For the text-containing cell, return its midpoint in (x, y) coordinate format. 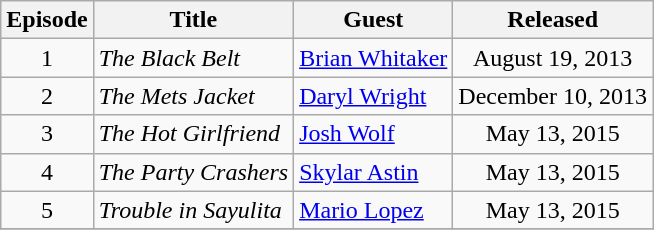
Title (193, 20)
Released (553, 20)
Episode (47, 20)
The Party Crashers (193, 172)
2 (47, 96)
Guest (374, 20)
Brian Whitaker (374, 58)
Trouble in Sayulita (193, 210)
August 19, 2013 (553, 58)
The Hot Girlfriend (193, 134)
December 10, 2013 (553, 96)
Mario Lopez (374, 210)
The Mets Jacket (193, 96)
The Black Belt (193, 58)
Josh Wolf (374, 134)
5 (47, 210)
Skylar Astin (374, 172)
4 (47, 172)
3 (47, 134)
1 (47, 58)
Daryl Wright (374, 96)
